Locate the cell with the specified text and output its [X, Y] center coordinate. 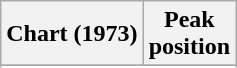
Peakposition [189, 34]
Chart (1973) [72, 34]
